Find where the given text appears and provide that cell's center as [X, Y] coordinate. 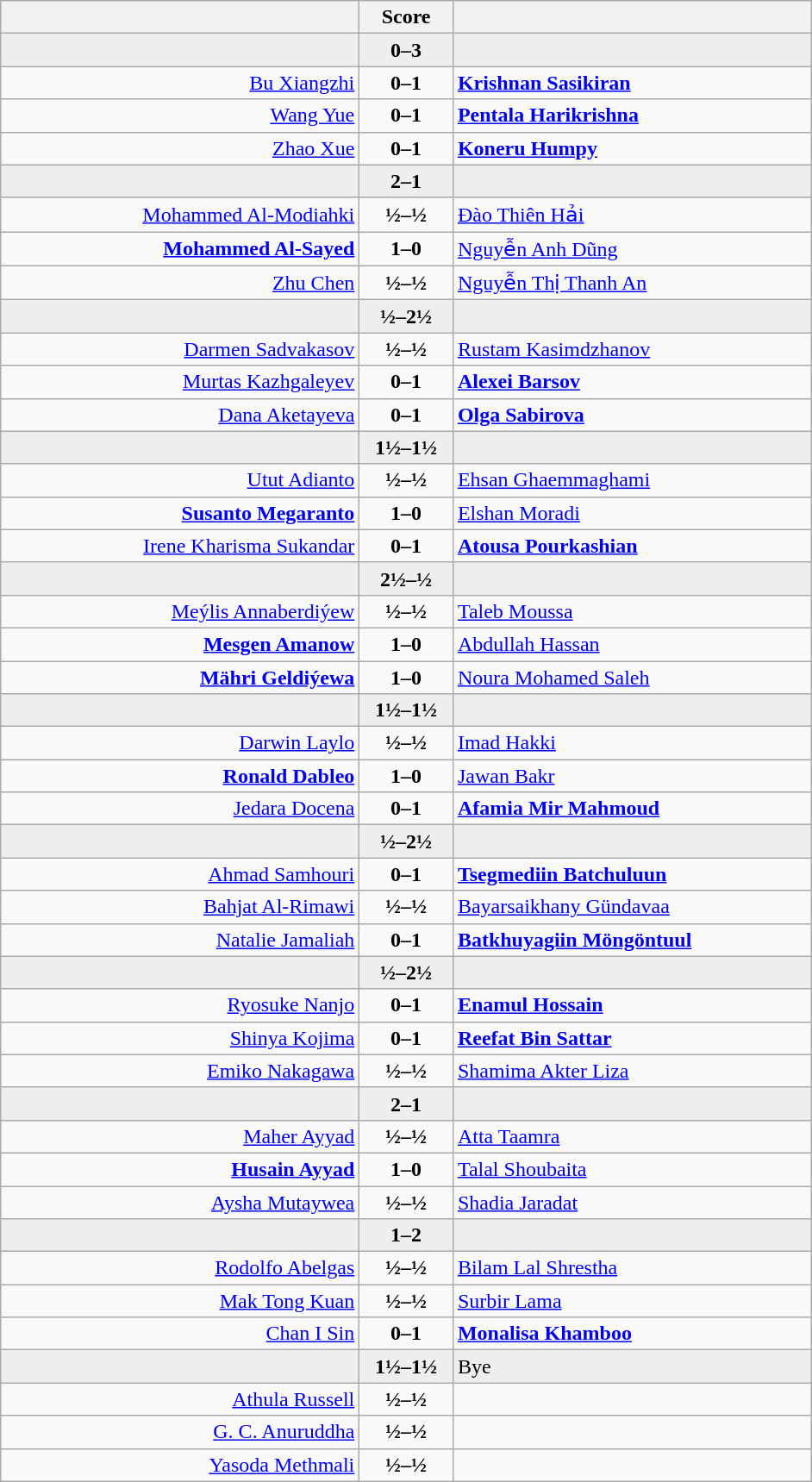
Shinya Kojima [180, 1038]
Husain Ayyad [180, 1169]
Wang Yue [180, 116]
Mak Tong Kuan [180, 1301]
Zhao Xue [180, 148]
Bahjat Al-Rimawi [180, 907]
Elshan Moradi [632, 513]
Abdullah Hassan [632, 644]
Darmen Sadvakasov [180, 349]
Shadia Jaradat [632, 1203]
Olga Sabirova [632, 415]
Batkhuyagiin Möngöntuul [632, 940]
Rodolfo Abelgas [180, 1268]
Reefat Bin Sattar [632, 1038]
Zhu Chen [180, 283]
Imad Hakki [632, 743]
Athula Russell [180, 1399]
Emiko Nakagawa [180, 1071]
Afamia Mir Mahmoud [632, 809]
Chan I Sin [180, 1334]
Shamima Akter Liza [632, 1071]
Utut Adianto [180, 480]
Ehsan Ghaemmaghami [632, 480]
Tsegmediin Batchuluun [632, 874]
Jawan Bakr [632, 776]
Pentala Harikrishna [632, 116]
Atousa Pourkashian [632, 546]
Monalisa Khamboo [632, 1334]
0–3 [407, 50]
Darwin Laylo [180, 743]
Irene Kharisma Sukandar [180, 546]
Susanto Megaranto [180, 513]
Mesgen Amanow [180, 644]
Mähri Geldiýewa [180, 677]
Bu Xiangzhi [180, 83]
Enamul Hossain [632, 1005]
Ryosuke Nanjo [180, 1005]
1–2 [407, 1235]
Rustam Kasimdzhanov [632, 349]
Koneru Humpy [632, 148]
Bayarsaikhany Gündavaa [632, 907]
G. C. Anuruddha [180, 1432]
Aysha Mutaywea [180, 1203]
Krishnan Sasikiran [632, 83]
Natalie Jamaliah [180, 940]
Bye [632, 1366]
Score [407, 17]
Noura Mohamed Saleh [632, 677]
Mohammed Al-Sayed [180, 249]
Meýlis Annaberdiýew [180, 611]
Taleb Moussa [632, 611]
Alexei Barsov [632, 382]
Atta Taamra [632, 1136]
Jedara Docena [180, 809]
Yasoda Methmali [180, 1465]
Ronald Dableo [180, 776]
2½–½ [407, 578]
Mohammed Al-Modiahki [180, 215]
Talal Shoubaita [632, 1169]
Nguyễn Anh Dũng [632, 249]
Đào Thiên Hải [632, 215]
Ahmad Samhouri [180, 874]
Surbir Lama [632, 1301]
Maher Ayyad [180, 1136]
Dana Aketayeva [180, 415]
Nguyễn Thị Thanh An [632, 283]
Bilam Lal Shrestha [632, 1268]
Murtas Kazhgaleyev [180, 382]
